From the cell containing the given text, extract its center point as [x, y] coordinate. 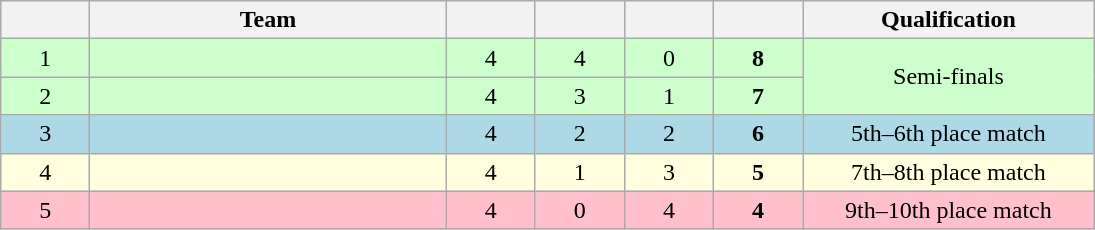
Qualification [949, 20]
Semi-finals [949, 77]
8 [758, 58]
7th–8th place match [949, 172]
6 [758, 134]
7 [758, 96]
Team [268, 20]
9th–10th place match [949, 210]
5th–6th place match [949, 134]
